Identify which cell holds the provided text, then report its (x, y) central coordinate. 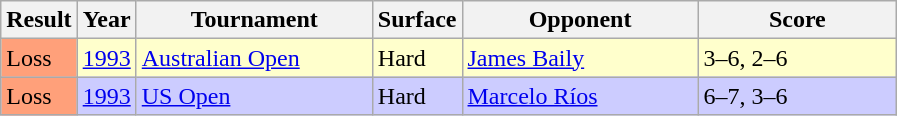
6–7, 3–6 (798, 96)
Australian Open (254, 58)
Result (39, 20)
Marcelo Ríos (580, 96)
US Open (254, 96)
Tournament (254, 20)
Surface (417, 20)
Score (798, 20)
James Baily (580, 58)
Opponent (580, 20)
3–6, 2–6 (798, 58)
Year (106, 20)
